Capture the cell that displays the provided text and extract its [X, Y] central coordinate. 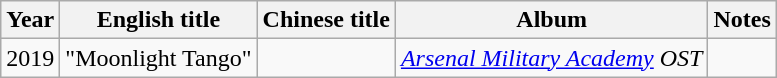
Album [552, 20]
Chinese title [326, 20]
Arsenal Military Academy OST [552, 58]
English title [158, 20]
2019 [30, 58]
Notes [742, 20]
Year [30, 20]
"Moonlight Tango" [158, 58]
